Determine the [x, y] coordinate at the center of the cell enclosing the given text.  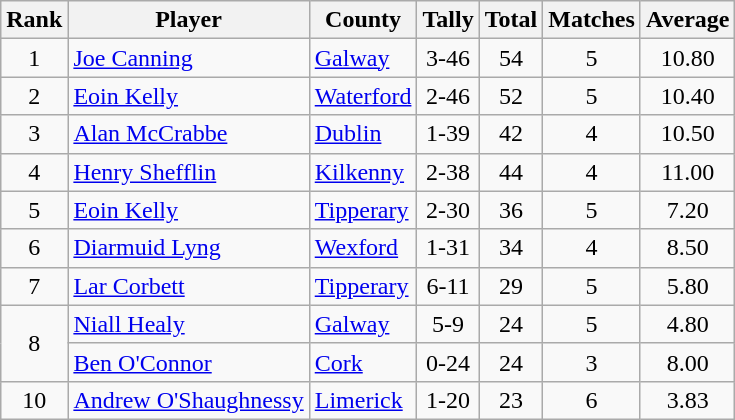
County [363, 20]
52 [511, 96]
Joe Canning [188, 58]
Andrew O'Shaughnessy [188, 400]
Player [188, 20]
2-38 [448, 172]
Cork [363, 362]
10.80 [688, 58]
Henry Shefflin [188, 172]
23 [511, 400]
8 [34, 343]
11.00 [688, 172]
34 [511, 248]
7.20 [688, 210]
29 [511, 286]
Average [688, 20]
0-24 [448, 362]
1-20 [448, 400]
Kilkenny [363, 172]
2 [34, 96]
10.50 [688, 134]
Limerick [363, 400]
Lar Corbett [188, 286]
2-30 [448, 210]
Tally [448, 20]
5-9 [448, 324]
Dublin [363, 134]
10 [34, 400]
7 [34, 286]
Matches [592, 20]
8.50 [688, 248]
44 [511, 172]
8.00 [688, 362]
2-46 [448, 96]
Rank [34, 20]
3.83 [688, 400]
Wexford [363, 248]
1-31 [448, 248]
36 [511, 210]
6-11 [448, 286]
54 [511, 58]
42 [511, 134]
10.40 [688, 96]
4.80 [688, 324]
Niall Healy [188, 324]
5.80 [688, 286]
3-46 [448, 58]
1-39 [448, 134]
Ben O'Connor [188, 362]
Waterford [363, 96]
Diarmuid Lyng [188, 248]
1 [34, 58]
Total [511, 20]
Alan McCrabbe [188, 134]
